Return the (X, Y) coordinate for the center point of the cell that contains the specified text.  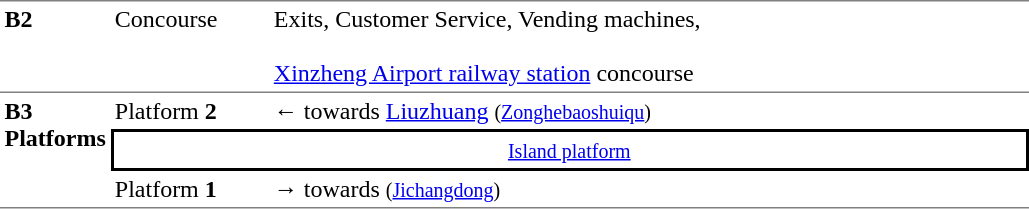
→ towards (Jichangdong) (648, 190)
Exits, Customer Service, Vending machines, Xinzheng Airport railway station concourse (648, 46)
← towards Liuzhuang (Zonghebaoshuiqu) (648, 111)
B2 (55, 46)
Island platform (569, 150)
Platform 2 (190, 111)
Concourse (190, 46)
B3Platforms (55, 151)
Platform 1 (190, 190)
